Output the (x, y) coordinate of the center of the cell containing the given text.  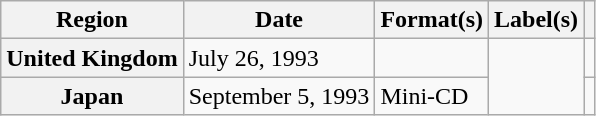
Mini-CD (432, 96)
United Kingdom (92, 58)
Date (279, 20)
Japan (92, 96)
Label(s) (536, 20)
September 5, 1993 (279, 96)
Format(s) (432, 20)
July 26, 1993 (279, 58)
Region (92, 20)
